Locate the cell with the specified text and output its (X, Y) center coordinate. 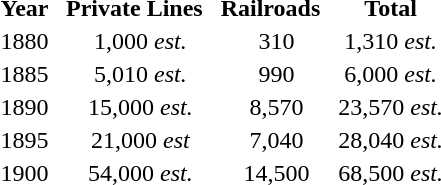
8,570 (276, 107)
1,000 est. (141, 41)
15,000 est. (141, 107)
7,040 (276, 140)
990 (276, 74)
5,010 est. (141, 74)
310 (276, 41)
21,000 est (141, 140)
